Provide the [X, Y] coordinate of the cell's center where the given text is located.  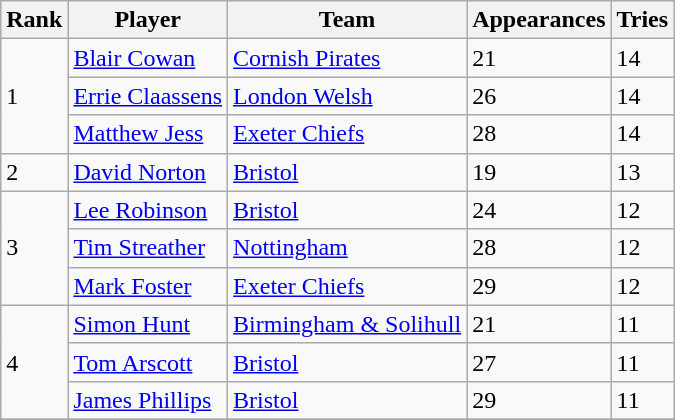
Tim Streather [148, 248]
Errie Claassens [148, 96]
David Norton [148, 172]
19 [539, 172]
Mark Foster [148, 286]
Blair Cowan [148, 58]
Simon Hunt [148, 324]
3 [34, 248]
4 [34, 362]
London Welsh [348, 96]
Player [148, 20]
Appearances [539, 20]
Nottingham [348, 248]
Tom Arscott [148, 362]
27 [539, 362]
13 [642, 172]
Team [348, 20]
Birmingham & Solihull [348, 324]
Tries [642, 20]
26 [539, 96]
James Phillips [148, 400]
Matthew Jess [148, 134]
2 [34, 172]
Lee Robinson [148, 210]
Cornish Pirates [348, 58]
1 [34, 96]
Rank [34, 20]
24 [539, 210]
